Search for the cell housing the specified text and yield its (X, Y) center coordinate. 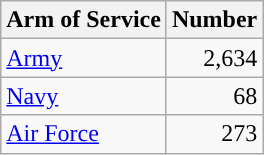
Arm of Service (84, 20)
273 (214, 134)
Number (214, 20)
Air Force (84, 134)
Army (84, 58)
2,634 (214, 58)
68 (214, 96)
Navy (84, 96)
